Detect which cell encompasses the target text, then output its [x, y] center coordinate. 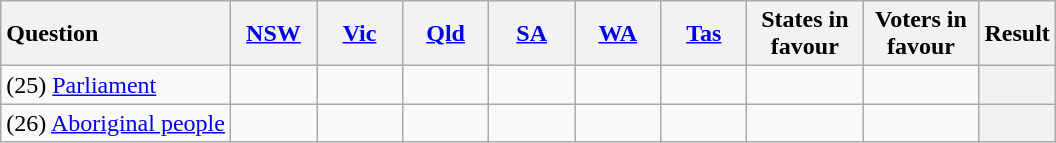
Vic [359, 34]
NSW [273, 34]
SA [532, 34]
Result [1017, 34]
Voters in favour [921, 34]
Qld [446, 34]
Tas [704, 34]
States in favour [805, 34]
Question [116, 34]
(26) Aboriginal people [116, 123]
WA [618, 34]
(25) Parliament [116, 85]
